Return [x, y] of the center of cell containing provided text 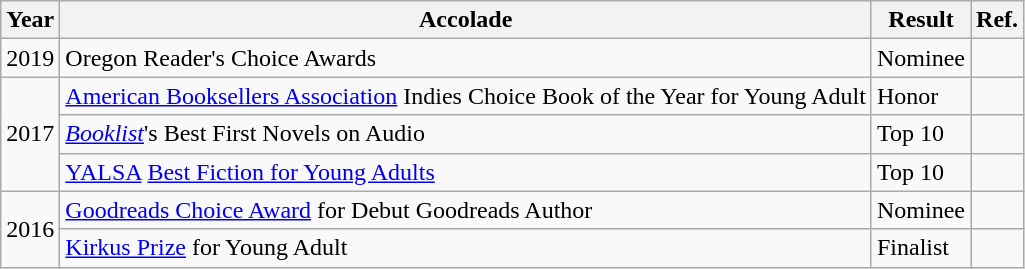
Finalist [920, 248]
Booklist's Best First Novels on Audio [466, 134]
Result [920, 20]
Goodreads Choice Award for Debut Goodreads Author [466, 210]
Ref. [998, 20]
Year [30, 20]
2017 [30, 134]
2016 [30, 229]
YALSA Best Fiction for Young Adults [466, 172]
Accolade [466, 20]
Oregon Reader's Choice Awards [466, 58]
Honor [920, 96]
Kirkus Prize for Young Adult [466, 248]
American Booksellers Association Indies Choice Book of the Year for Young Adult [466, 96]
2019 [30, 58]
